Capture the cell that displays the provided text and extract its [x, y] central coordinate. 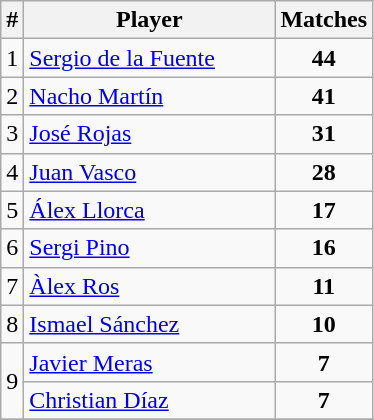
31 [324, 134]
Player [150, 20]
16 [324, 248]
Christian Díaz [150, 400]
Matches [324, 20]
6 [12, 248]
1 [12, 58]
8 [12, 324]
4 [12, 172]
3 [12, 134]
José Rojas [150, 134]
Juan Vasco [150, 172]
5 [12, 210]
Sergi Pino [150, 248]
Nacho Martín [150, 96]
Javier Meras [150, 362]
41 [324, 96]
2 [12, 96]
Sergio de la Fuente [150, 58]
11 [324, 286]
# [12, 20]
Ismael Sánchez [150, 324]
10 [324, 324]
Álex Llorca [150, 210]
44 [324, 58]
17 [324, 210]
Àlex Ros [150, 286]
9 [12, 381]
28 [324, 172]
